Capture the cell that displays the provided text and extract its (X, Y) central coordinate. 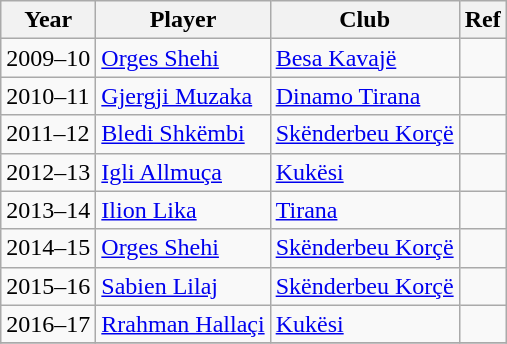
2012–13 (48, 172)
2014–15 (48, 248)
Player (183, 20)
2009–10 (48, 58)
2013–14 (48, 210)
Rrahman Hallaçi (183, 324)
Ref (482, 20)
Besa Kavajë (364, 58)
Club (364, 20)
Year (48, 20)
Dinamo Tirana (364, 96)
Tirana (364, 210)
2011–12 (48, 134)
2010–11 (48, 96)
Sabien Lilaj (183, 286)
2016–17 (48, 324)
Igli Allmuça (183, 172)
2015–16 (48, 286)
Ilion Lika (183, 210)
Gjergji Muzaka (183, 96)
Bledi Shkëmbi (183, 134)
